Pinpoint the cell where the given text exists, returning its [x, y] midpoint coordinate. 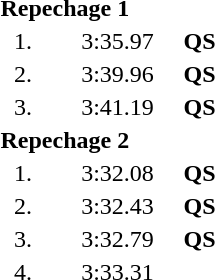
3:32.79 [118, 239]
3:39.96 [118, 74]
3:35.97 [118, 41]
3:41.19 [118, 107]
3:32.08 [118, 173]
3:32.43 [118, 206]
